Provide the (X, Y) coordinate of the cell's center where the given text is located.  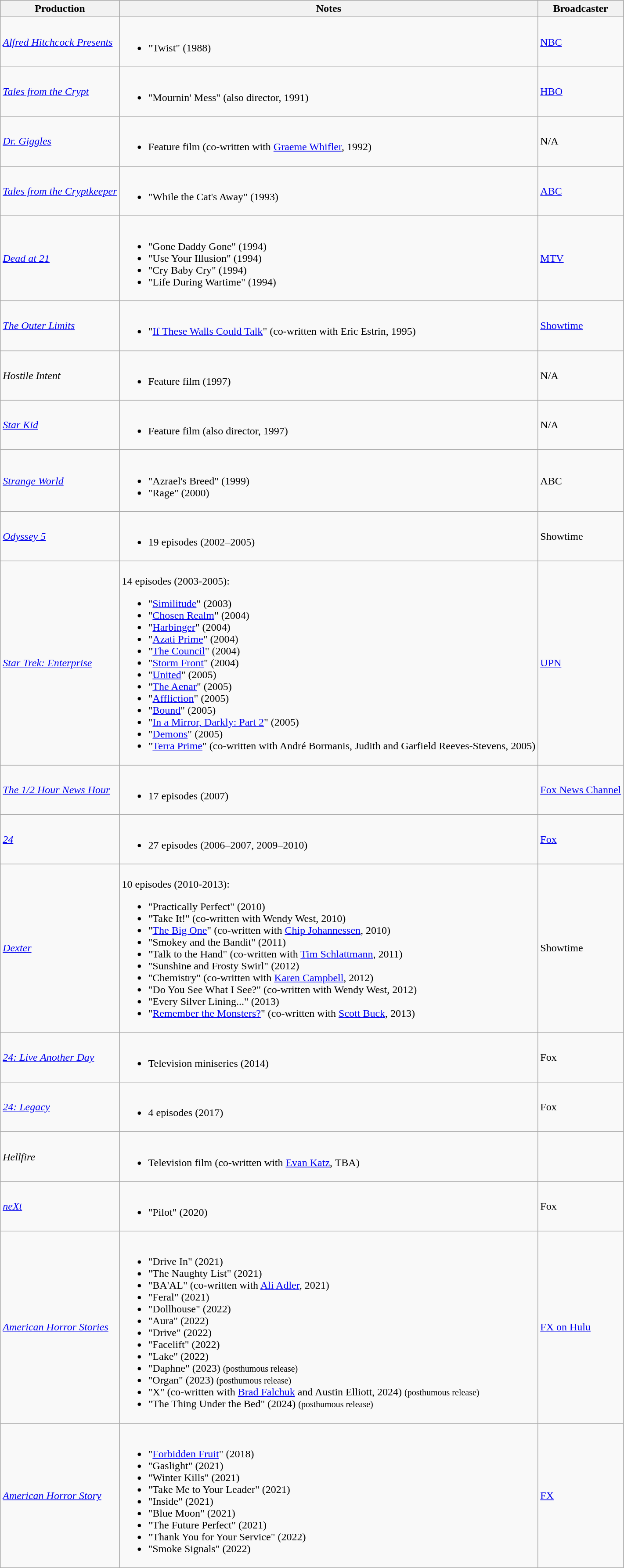
The Outer Limits (60, 326)
24: Legacy (60, 1107)
"Pilot" (2020) (328, 1206)
"Mournin' Mess" (also director, 1991) (328, 91)
The 1/2 Hour News Hour (60, 790)
17 episodes (2007) (328, 790)
19 episodes (2002–2005) (328, 536)
Notes (328, 9)
Dexter (60, 949)
4 episodes (2017) (328, 1107)
"Azrael's Breed" (1999)"Rage" (2000) (328, 481)
Star Kid (60, 425)
Television miniseries (2014) (328, 1058)
FX (581, 1495)
neXt (60, 1206)
Hellfire (60, 1157)
"Gone Daddy Gone" (1994)"Use Your Illusion" (1994)"Cry Baby Cry" (1994)"Life During Wartime" (1994) (328, 258)
FX on Hulu (581, 1327)
Tales from the Crypt (60, 91)
Star Trek: Enterprise (60, 663)
Fox News Channel (581, 790)
"Twist" (1988) (328, 42)
Feature film (also director, 1997) (328, 425)
NBC (581, 42)
Television film (co-written with Evan Katz, TBA) (328, 1157)
Production (60, 9)
American Horror Story (60, 1495)
"While the Cat's Away" (1993) (328, 191)
24: Live Another Day (60, 1058)
Dr. Giggles (60, 141)
Hostile Intent (60, 375)
MTV (581, 258)
Strange World (60, 481)
Tales from the Cryptkeeper (60, 191)
Alfred Hitchcock Presents (60, 42)
Dead at 21 (60, 258)
UPN (581, 663)
HBO (581, 91)
"If These Walls Could Talk" (co-written with Eric Estrin, 1995) (328, 326)
Feature film (co-written with Graeme Whifler, 1992) (328, 141)
27 episodes (2006–2007, 2009–2010) (328, 840)
American Horror Stories (60, 1327)
Feature film (1997) (328, 375)
Odyssey 5 (60, 536)
Broadcaster (581, 9)
24 (60, 840)
